Identify which cell holds the provided text, then report its (X, Y) central coordinate. 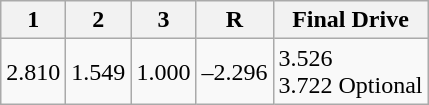
3.5263.722 Optional (350, 72)
Final Drive (350, 20)
1.549 (98, 72)
3 (164, 20)
2.810 (34, 72)
2 (98, 20)
1.000 (164, 72)
–2.296 (234, 72)
1 (34, 20)
R (234, 20)
